Pinpoint the cell where the given text exists, returning its (X, Y) midpoint coordinate. 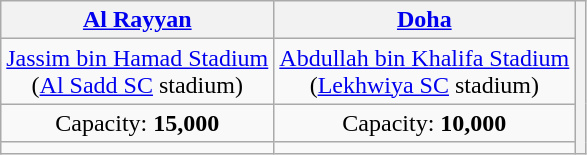
Al Rayyan (138, 20)
Capacity: 10,000 (424, 123)
Jassim bin Hamad Stadium(Al Sadd SC stadium) (138, 72)
Abdullah bin Khalifa Stadium(Lekhwiya SC stadium) (424, 72)
Capacity: 15,000 (138, 123)
Doha (424, 20)
